Output the [x, y] coordinate of the center of the cell containing the given text.  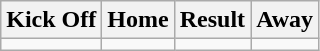
Kick Off [52, 20]
Result [212, 20]
Away [285, 20]
Home [138, 20]
